Locate the cell with the specified text and output its (X, Y) center coordinate. 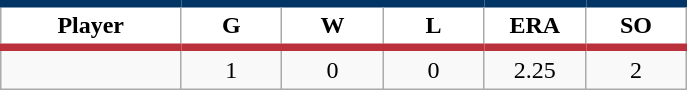
L (434, 26)
2 (636, 68)
ERA (534, 26)
2.25 (534, 68)
Player (91, 26)
G (232, 26)
1 (232, 68)
SO (636, 26)
W (332, 26)
